Detect which cell encompasses the target text, then output its (x, y) center coordinate. 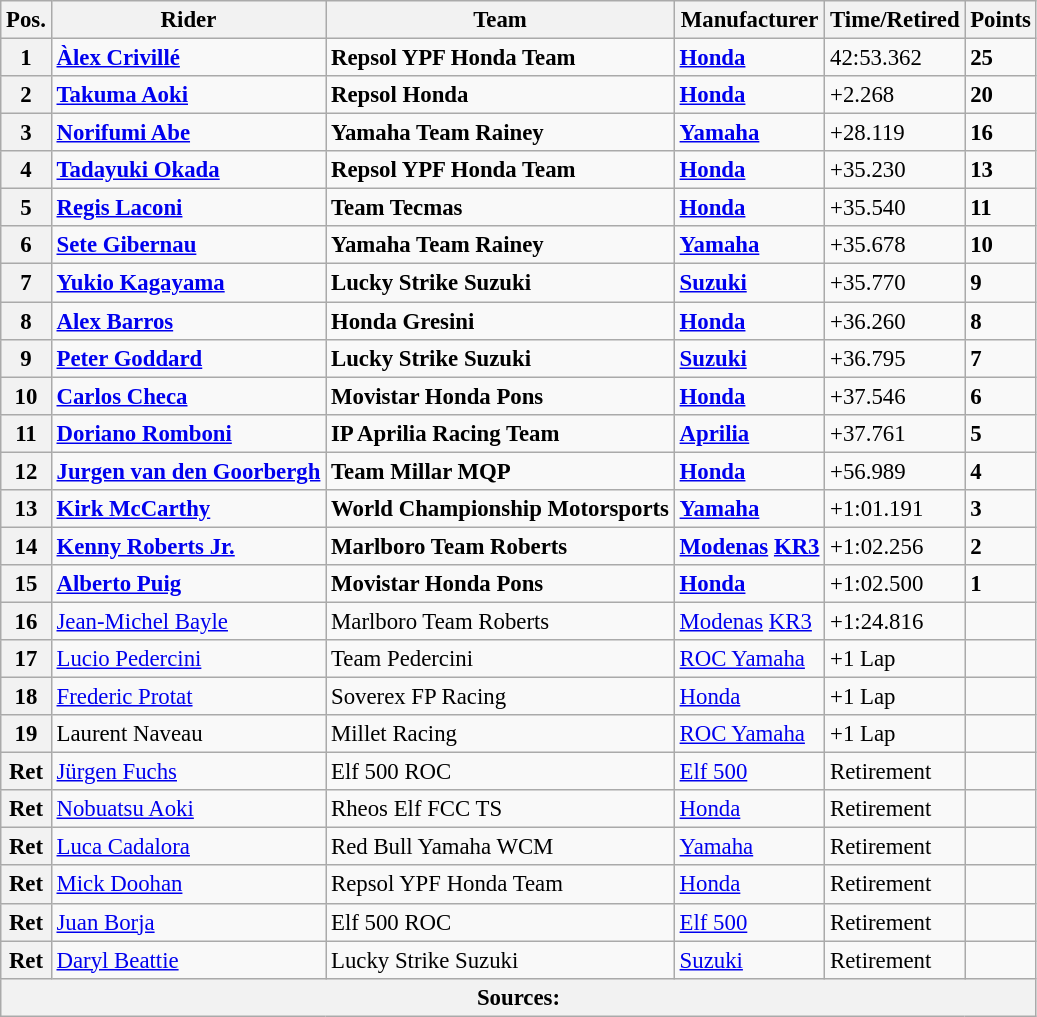
Aprilia (749, 433)
+1:01.191 (895, 509)
+36.795 (895, 358)
+37.761 (895, 433)
Juan Borja (188, 922)
+1:02.500 (895, 584)
17 (26, 659)
Team (500, 20)
Àlex Crivillé (188, 58)
+35.678 (895, 245)
Millet Racing (500, 734)
Alex Barros (188, 321)
Sources: (518, 997)
Carlos Checa (188, 396)
Takuma Aoki (188, 95)
World Championship Motorsports (500, 509)
Rider (188, 20)
Peter Goddard (188, 358)
25 (1000, 58)
+35.770 (895, 283)
Regis Laconi (188, 208)
Kenny Roberts Jr. (188, 546)
+36.260 (895, 321)
20 (1000, 95)
Nobuatsu Aoki (188, 809)
+37.546 (895, 396)
Laurent Naveau (188, 734)
12 (26, 471)
Jean-Michel Bayle (188, 621)
Red Bull Yamaha WCM (500, 847)
+2.268 (895, 95)
Team Pedercini (500, 659)
Honda Gresini (500, 321)
15 (26, 584)
Team Tecmas (500, 208)
14 (26, 546)
Repsol Honda (500, 95)
Doriano Romboni (188, 433)
Sete Gibernau (188, 245)
+35.540 (895, 208)
Luca Cadalora (188, 847)
Manufacturer (749, 20)
Daryl Beattie (188, 960)
+28.119 (895, 133)
Yukio Kagayama (188, 283)
Jurgen van den Goorbergh (188, 471)
Tadayuki Okada (188, 170)
Mick Doohan (188, 885)
Team Millar MQP (500, 471)
Pos. (26, 20)
Jürgen Fuchs (188, 772)
+35.230 (895, 170)
+56.989 (895, 471)
Soverex FP Racing (500, 697)
Alberto Puig (188, 584)
+1:02.256 (895, 546)
Rheos Elf FCC TS (500, 809)
19 (26, 734)
IP Aprilia Racing Team (500, 433)
Norifumi Abe (188, 133)
+1:24.816 (895, 621)
18 (26, 697)
Frederic Protat (188, 697)
Points (1000, 20)
42:53.362 (895, 58)
Kirk McCarthy (188, 509)
Time/Retired (895, 20)
Lucio Pedercini (188, 659)
